Locate the cell with the specified text and output its [x, y] center coordinate. 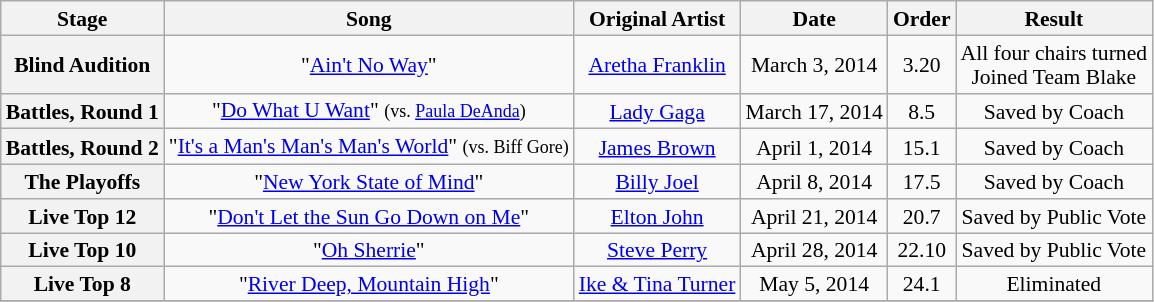
Battles, Round 2 [82, 147]
"Don't Let the Sun Go Down on Me" [369, 216]
"Ain't No Way" [369, 64]
Eliminated [1054, 284]
Blind Audition [82, 64]
"New York State of Mind" [369, 182]
"Oh Sherrie" [369, 250]
Result [1054, 18]
Live Top 12 [82, 216]
Aretha Franklin [658, 64]
April 21, 2014 [814, 216]
8.5 [922, 111]
3.20 [922, 64]
Date [814, 18]
March 17, 2014 [814, 111]
April 1, 2014 [814, 147]
All four chairs turnedJoined Team Blake [1054, 64]
Order [922, 18]
"Do What U Want" (vs. Paula DeAnda) [369, 111]
Live Top 10 [82, 250]
Billy Joel [658, 182]
22.10 [922, 250]
24.1 [922, 284]
"River Deep, Mountain High" [369, 284]
"It's a Man's Man's Man's World" (vs. Biff Gore) [369, 147]
James Brown [658, 147]
April 8, 2014 [814, 182]
April 28, 2014 [814, 250]
May 5, 2014 [814, 284]
Stage [82, 18]
20.7 [922, 216]
15.1 [922, 147]
Battles, Round 1 [82, 111]
The Playoffs [82, 182]
17.5 [922, 182]
Elton John [658, 216]
Ike & Tina Turner [658, 284]
Original Artist [658, 18]
March 3, 2014 [814, 64]
Lady Gaga [658, 111]
Song [369, 18]
Live Top 8 [82, 284]
Steve Perry [658, 250]
